Identify which cell holds the provided text, then report its (X, Y) central coordinate. 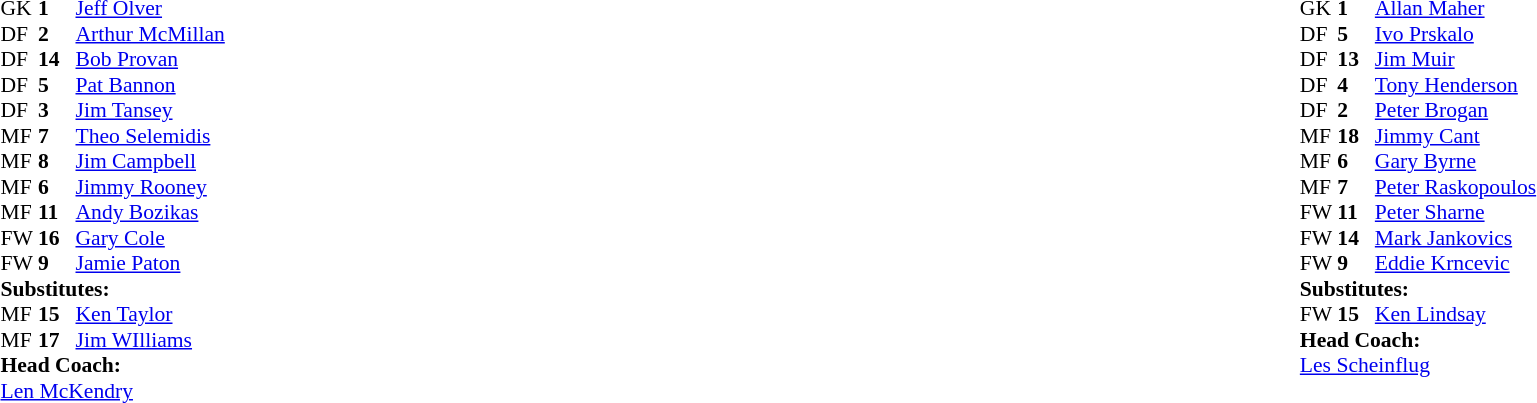
Bob Provan (150, 59)
Gary Byrne (1456, 161)
Jimmy Rooney (150, 187)
Ivo Prskalo (1456, 34)
Mark Jankovics (1456, 238)
Gary Cole (150, 238)
Theo Selemidis (150, 136)
13 (1356, 59)
Jamie Paton (150, 263)
Ken Taylor (150, 315)
Jim Tansey (150, 111)
Eddie Krncevic (1456, 263)
Tony Henderson (1456, 85)
Jim WIlliams (150, 340)
Jim Muir (1456, 59)
8 (57, 161)
Andy Bozikas (150, 213)
Jimmy Cant (1456, 136)
17 (57, 340)
Pat Bannon (150, 85)
4 (1356, 85)
Peter Brogan (1456, 111)
3 (57, 111)
Peter Sharne (1456, 213)
16 (57, 238)
18 (1356, 136)
Les Scheinflug (1418, 365)
Ken Lindsay (1456, 315)
Jim Campbell (150, 161)
Arthur McMillan (150, 34)
Peter Raskopoulos (1456, 187)
